Pinpoint the cell where the given text exists, returning its [X, Y] midpoint coordinate. 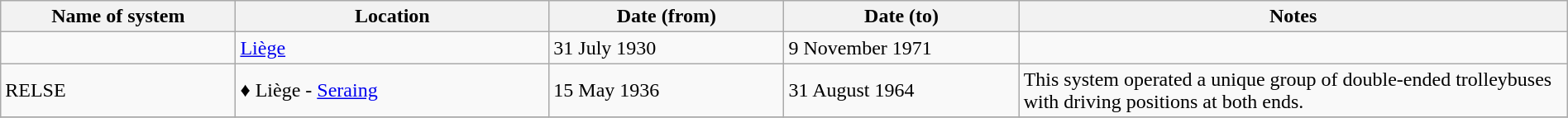
♦ Liège - Seraing [392, 91]
Notes [1293, 17]
Name of system [118, 17]
This system operated a unique group of double-ended trolleybuses with driving positions at both ends. [1293, 91]
Date (from) [667, 17]
9 November 1971 [901, 48]
Location [392, 17]
RELSE [118, 91]
Liège [392, 48]
31 July 1930 [667, 48]
15 May 1936 [667, 91]
31 August 1964 [901, 91]
Date (to) [901, 17]
